Scan for the cell matching the given text and deliver its [X, Y] coordinate at center. 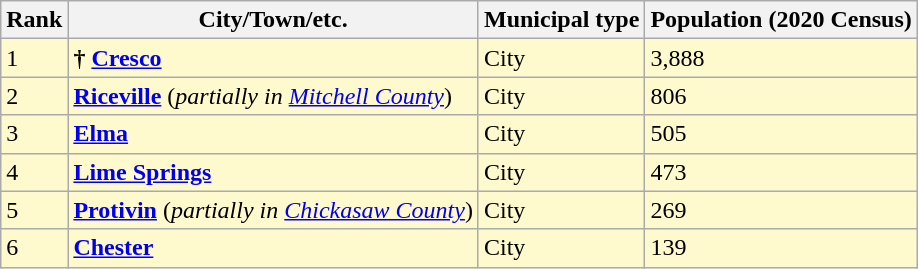
Population (2020 Census) [781, 20]
806 [781, 96]
1 [34, 58]
4 [34, 172]
2 [34, 96]
5 [34, 210]
† Cresco [274, 58]
City/Town/etc. [274, 20]
Municipal type [561, 20]
473 [781, 172]
Protivin (partially in Chickasaw County) [274, 210]
3,888 [781, 58]
139 [781, 248]
505 [781, 134]
Rank [34, 20]
269 [781, 210]
Lime Springs [274, 172]
3 [34, 134]
Chester [274, 248]
6 [34, 248]
Elma [274, 134]
Riceville (partially in Mitchell County) [274, 96]
